Extract the [X, Y] coordinate from the center of the cell holding the provided text.  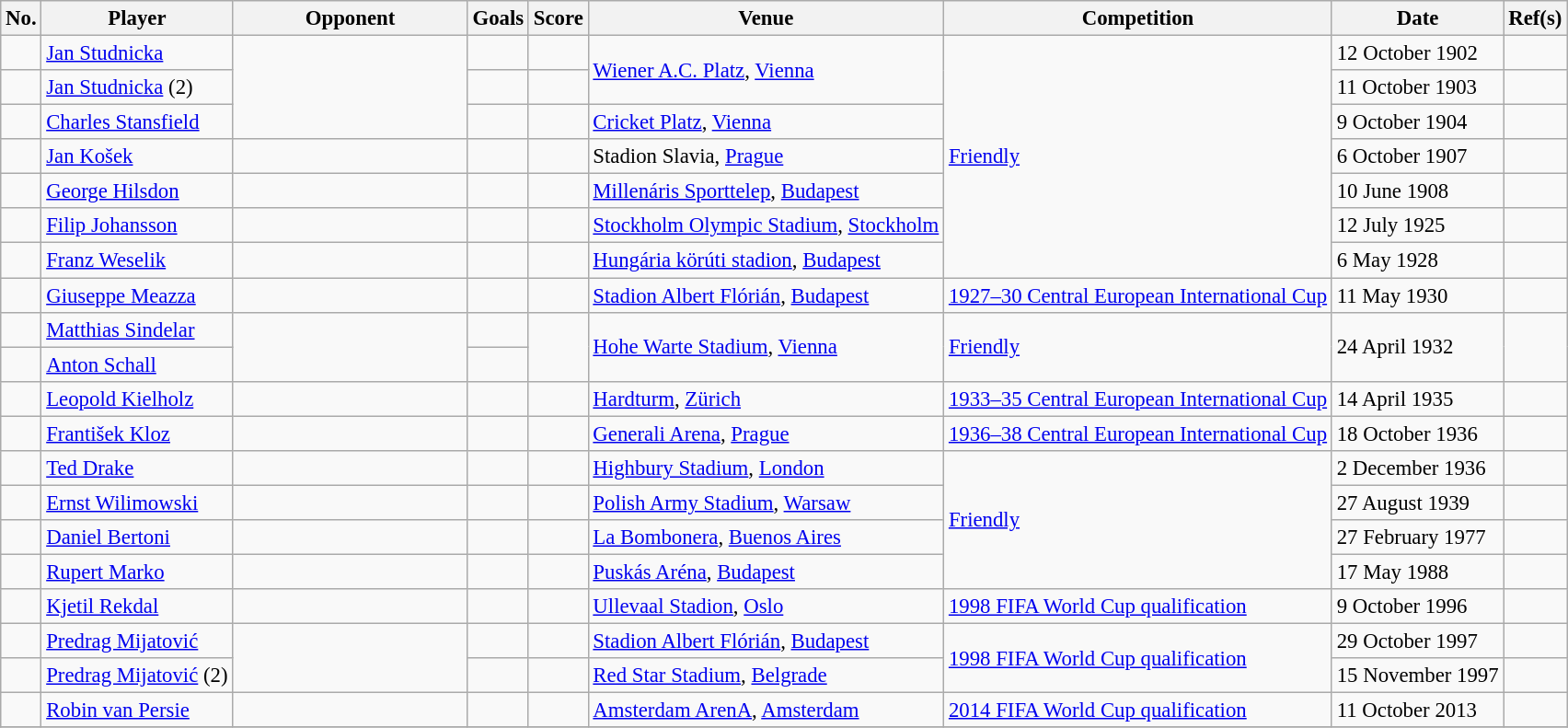
14 April 1935 [1417, 399]
Cricket Platz, Vienna [766, 122]
Hardturm, Zürich [766, 399]
Jan Studnicka (2) [137, 87]
11 May 1930 [1417, 295]
Opponent [350, 18]
Charles Stansfield [137, 122]
Daniel Bertoni [137, 537]
18 October 1936 [1417, 433]
Leopold Kielholz [137, 399]
1933–35 Central European International Cup [1138, 399]
11 October 1903 [1417, 87]
1927–30 Central European International Cup [1138, 295]
2014 FIFA World Cup qualification [1138, 711]
Score [558, 18]
Stadion Slavia, Prague [766, 156]
Ref(s) [1535, 18]
Millenáris Sporttelep, Budapest [766, 191]
Franz Weselik [137, 260]
František Kloz [137, 433]
Player [137, 18]
Competition [1138, 18]
Ted Drake [137, 468]
Jan Studnicka [137, 53]
11 October 2013 [1417, 711]
9 October 1996 [1417, 607]
Generali Arena, Prague [766, 433]
Predrag Mijatović [137, 641]
Jan Košek [137, 156]
Matthias Sindelar [137, 329]
27 February 1977 [1417, 537]
Wiener A.C. Platz, Vienna [766, 70]
Red Star Stadium, Belgrade [766, 676]
Filip Johansson [137, 225]
2 December 1936 [1417, 468]
Polish Army Stadium, Warsaw [766, 503]
Venue [766, 18]
12 July 1925 [1417, 225]
No. [21, 18]
6 October 1907 [1417, 156]
Highbury Stadium, London [766, 468]
10 June 1908 [1417, 191]
Ernst Wilimowski [137, 503]
17 May 1988 [1417, 572]
Hohe Warte Stadium, Vienna [766, 346]
Anton Schall [137, 364]
Goals [498, 18]
27 August 1939 [1417, 503]
Predrag Mijatović (2) [137, 676]
Ullevaal Stadion, Oslo [766, 607]
La Bombonera, Buenos Aires [766, 537]
6 May 1928 [1417, 260]
Amsterdam ArenA, Amsterdam [766, 711]
12 October 1902 [1417, 53]
Stockholm Olympic Stadium, Stockholm [766, 225]
Hungária körúti stadion, Budapest [766, 260]
Rupert Marko [137, 572]
29 October 1997 [1417, 641]
Robin van Persie [137, 711]
Puskás Aréna, Budapest [766, 572]
Kjetil Rekdal [137, 607]
Date [1417, 18]
1936–38 Central European International Cup [1138, 433]
9 October 1904 [1417, 122]
24 April 1932 [1417, 346]
George Hilsdon [137, 191]
15 November 1997 [1417, 676]
Giuseppe Meazza [137, 295]
